Return the (x, y) coordinate for the center point of the cell that contains the specified text.  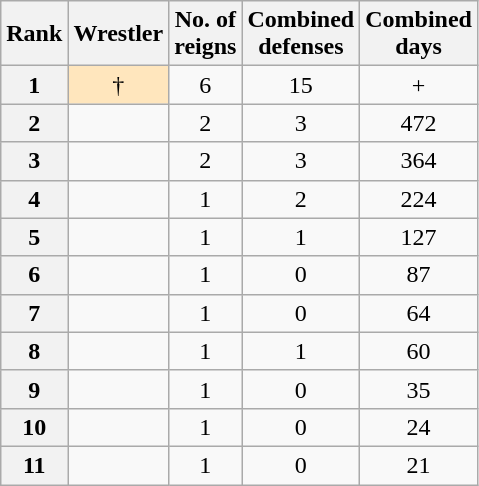
8 (34, 351)
127 (419, 237)
364 (419, 161)
60 (419, 351)
21 (419, 465)
No. ofreigns (206, 34)
5 (34, 237)
9 (34, 389)
15 (301, 85)
87 (419, 275)
Wrestler (118, 34)
+ (419, 85)
64 (419, 313)
11 (34, 465)
24 (419, 427)
Combineddays (419, 34)
7 (34, 313)
† (118, 85)
472 (419, 123)
10 (34, 427)
Combineddefenses (301, 34)
4 (34, 199)
Rank (34, 34)
35 (419, 389)
224 (419, 199)
